Detect which cell encompasses the target text, then output its [X, Y] center coordinate. 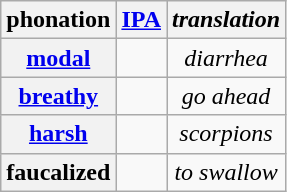
breathy [58, 96]
harsh [58, 134]
to swallow [226, 172]
faucalized [58, 172]
go ahead [226, 96]
scorpions [226, 134]
phonation [58, 20]
translation [226, 20]
diarrhea [226, 58]
modal [58, 58]
IPA [142, 20]
